Identify which cell holds the provided text, then report its (X, Y) central coordinate. 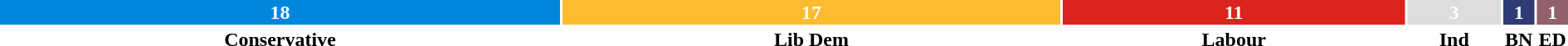
11 (1234, 12)
17 (811, 12)
18 (280, 12)
3 (1454, 12)
